Find where the given text appears and provide that cell's center as [X, Y] coordinate. 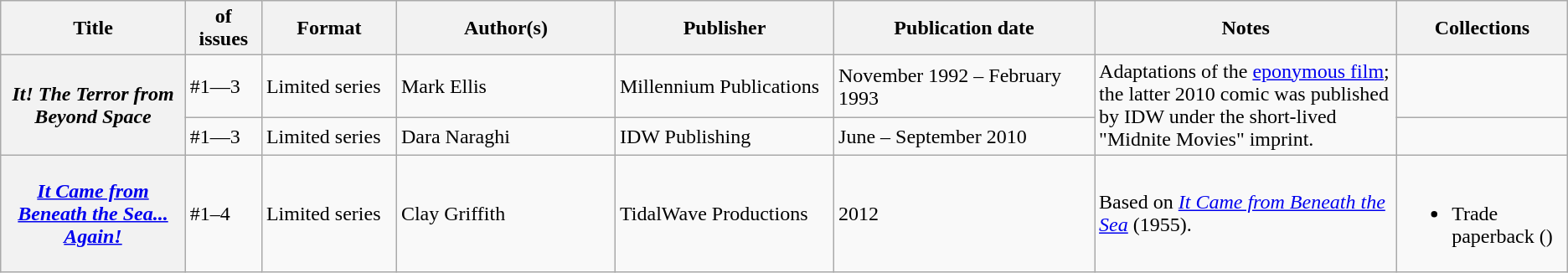
June – September 2010 [965, 136]
IDW Publishing [724, 136]
Adaptations of the eponymous film; the latter 2010 comic was published by IDW under the short-lived "Midnite Movies" imprint. [1246, 106]
It Came from Beneath the Sea... Again! [94, 214]
Millennium Publications [724, 87]
Title [94, 28]
Mark Ellis [506, 87]
Format [328, 28]
Trade paperback () [1483, 214]
Notes [1246, 28]
Dara Naraghi [506, 136]
Publisher [724, 28]
Clay Griffith [506, 214]
Collections [1483, 28]
TidalWave Productions [724, 214]
of issues [223, 28]
Author(s) [506, 28]
November 1992 – February 1993 [965, 87]
2012 [965, 214]
Based on It Came from Beneath the Sea (1955). [1246, 214]
Publication date [965, 28]
#1–4 [223, 214]
It! The Terror from Beyond Space [94, 106]
